For the text-containing cell, return its midpoint in (x, y) coordinate format. 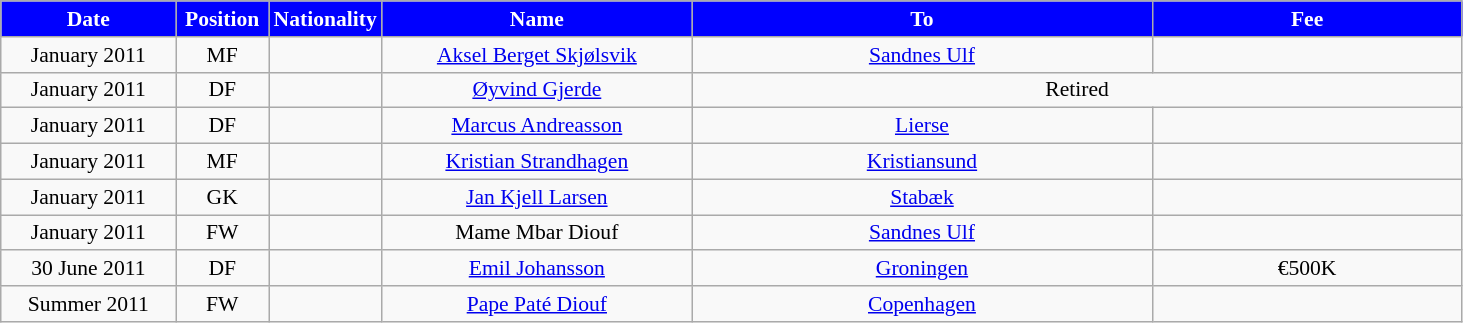
Øyvind Gjerde (537, 90)
Emil Johansson (537, 269)
Date (88, 19)
Stabæk (922, 197)
€500K (1307, 269)
Name (537, 19)
To (922, 19)
Fee (1307, 19)
Pape Paté Diouf (537, 304)
Kristian Strandhagen (537, 162)
Nationality (324, 19)
Aksel Berget Skjølsvik (537, 55)
Marcus Andreasson (537, 126)
Jan Kjell Larsen (537, 197)
Retired (1077, 90)
GK (222, 197)
Copenhagen (922, 304)
Mame Mbar Diouf (537, 233)
Lierse (922, 126)
Summer 2011 (88, 304)
Groningen (922, 269)
Position (222, 19)
Kristiansund (922, 162)
30 June 2011 (88, 269)
